Return the (X, Y) coordinate for the center point of the cell that contains the specified text.  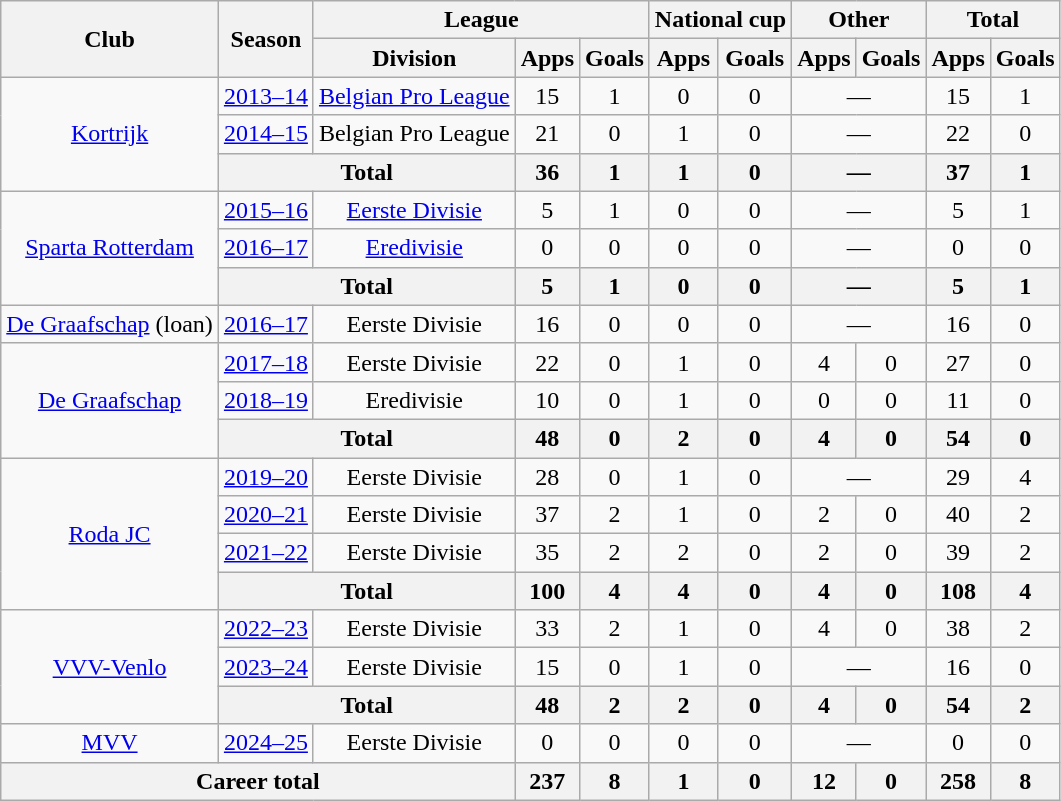
40 (958, 515)
36 (547, 172)
108 (958, 591)
Roda JC (110, 534)
2018–19 (266, 400)
National cup (720, 20)
Kortrijk (110, 134)
De Graafschap (110, 400)
237 (547, 781)
2021–22 (266, 553)
Club (110, 39)
De Graafschap (loan) (110, 324)
39 (958, 553)
Career total (258, 781)
MVV (110, 743)
2020–21 (266, 515)
33 (547, 629)
Division (414, 58)
258 (958, 781)
28 (547, 477)
2017–18 (266, 362)
38 (958, 629)
100 (547, 591)
29 (958, 477)
2023–24 (266, 667)
2024–25 (266, 743)
Season (266, 39)
2015–16 (266, 210)
VVV-Venlo (110, 667)
Sparta Rotterdam (110, 248)
2014–15 (266, 134)
2019–20 (266, 477)
27 (958, 362)
2013–14 (266, 96)
12 (824, 781)
2022–23 (266, 629)
35 (547, 553)
League (481, 20)
10 (547, 400)
Other (859, 20)
21 (547, 134)
11 (958, 400)
